Search for the cell housing the specified text and yield its (X, Y) center coordinate. 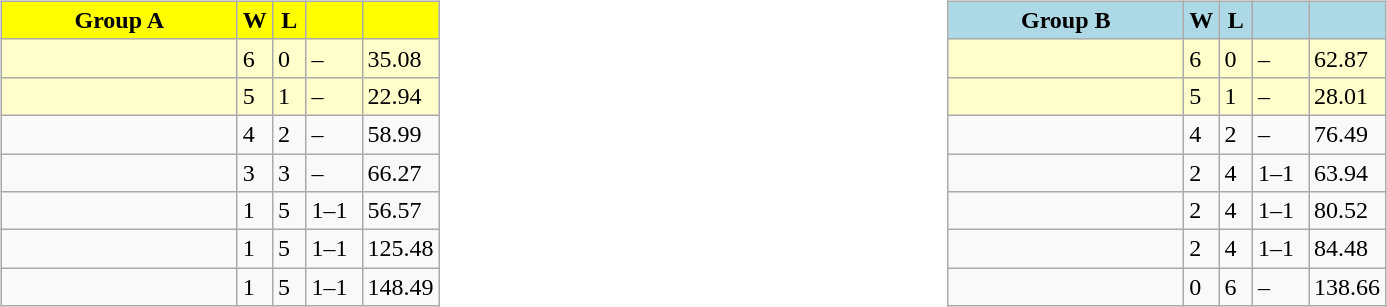
84.48 (1346, 249)
62.87 (1346, 58)
148.49 (400, 287)
80.52 (1346, 211)
76.49 (1346, 134)
56.57 (400, 211)
28.01 (1346, 96)
125.48 (400, 249)
35.08 (400, 58)
Group A (119, 20)
Group B (1066, 20)
58.99 (400, 134)
138.66 (1346, 287)
63.94 (1346, 173)
22.94 (400, 96)
66.27 (400, 173)
